For the text-containing cell, return its midpoint in (x, y) coordinate format. 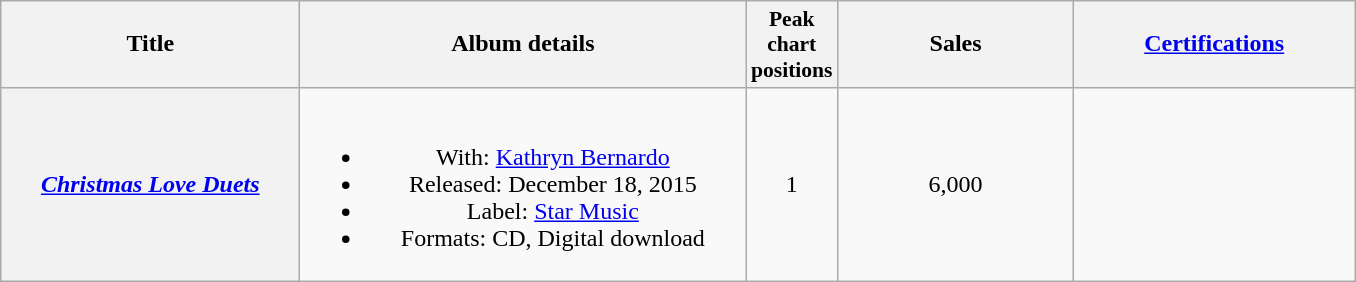
Album details (523, 44)
1 (792, 184)
With: Kathryn BernardoReleased: December 18, 2015Label: Star MusicFormats: CD, Digital download (523, 184)
Christmas Love Duets (150, 184)
Peak chart positions (792, 44)
6,000 (956, 184)
Title (150, 44)
Sales (956, 44)
Certifications (1214, 44)
